Output the (x, y) coordinate of the center of the cell containing the given text.  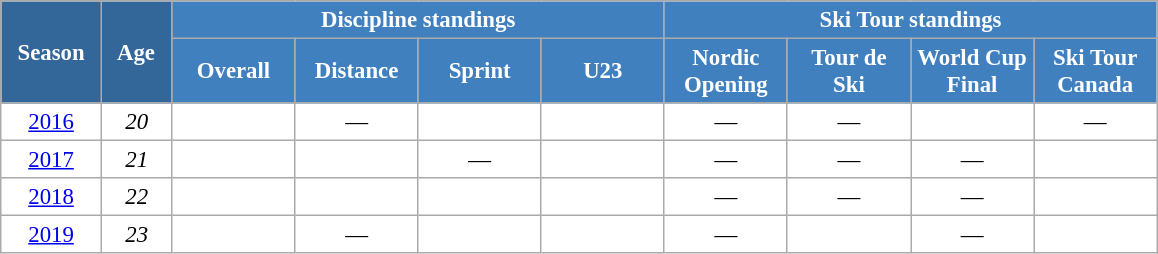
Ski Tour standings (910, 20)
Discipline standings (418, 20)
2018 (52, 197)
Distance (356, 72)
NordicOpening (726, 72)
Sprint (480, 72)
World CupFinal (972, 72)
20 (136, 122)
21 (136, 160)
Overall (234, 72)
2017 (52, 160)
Season (52, 52)
Ski TourCanada (1096, 72)
23 (136, 235)
2016 (52, 122)
U23 (602, 72)
2019 (52, 235)
Tour deSki (848, 72)
22 (136, 197)
Age (136, 52)
